Detect which cell encompasses the target text, then output its (X, Y) center coordinate. 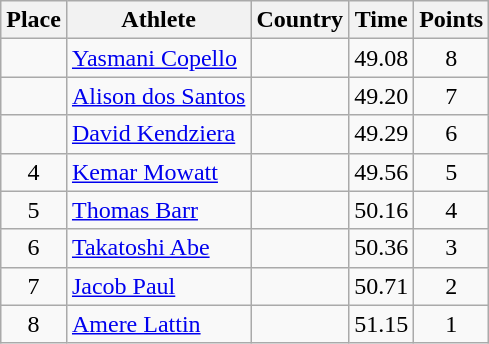
50.16 (382, 210)
Place (34, 20)
3 (452, 248)
50.36 (382, 248)
51.15 (382, 324)
Time (382, 20)
2 (452, 286)
Alison dos Santos (158, 96)
49.08 (382, 58)
Jacob Paul (158, 286)
Athlete (158, 20)
Yasmani Copello (158, 58)
Country (300, 20)
50.71 (382, 286)
Thomas Barr (158, 210)
49.29 (382, 134)
Takatoshi Abe (158, 248)
1 (452, 324)
49.56 (382, 172)
Kemar Mowatt (158, 172)
David Kendziera (158, 134)
Points (452, 20)
Amere Lattin (158, 324)
49.20 (382, 96)
